Extract the (X, Y) coordinate from the center of the cell holding the provided text.  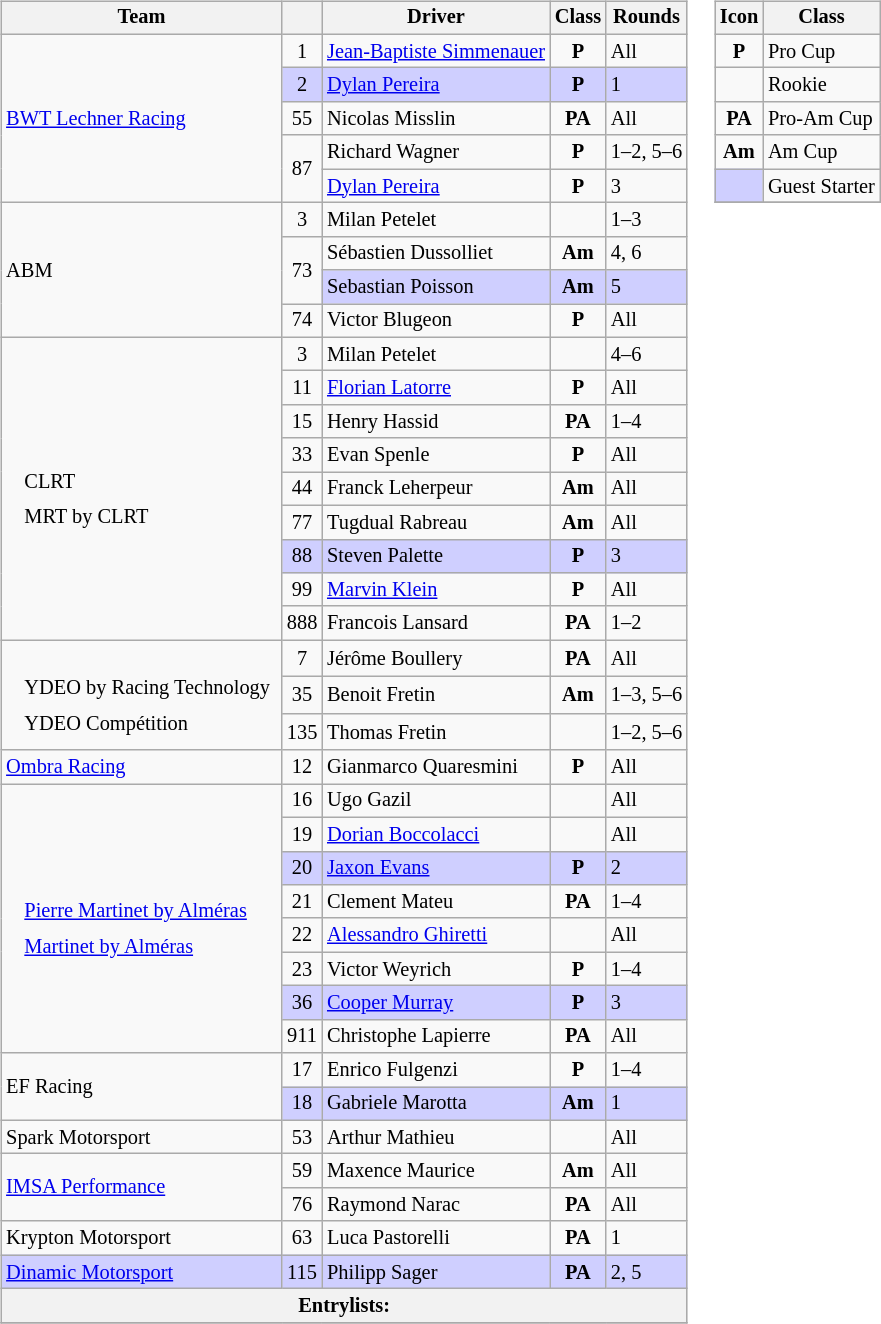
YDEO by Racing Technology (147, 688)
5 (646, 287)
7 (302, 658)
CLRT MRT by CLRT (142, 488)
ABM (142, 270)
Sebastian Poisson (436, 287)
22 (302, 935)
EF Racing (142, 1086)
59 (302, 1171)
Clement Mateu (436, 902)
Marvin Klein (436, 590)
Jean-Baptiste Simmenauer (436, 51)
Christophe Lapierre (436, 1036)
19 (302, 834)
Maxence Maurice (436, 1171)
99 (302, 590)
21 (302, 902)
Thomas Fretin (436, 732)
73 (302, 270)
2, 5 (646, 1272)
Philipp Sager (436, 1272)
Alessandro Ghiretti (436, 935)
Dorian Boccolacci (436, 834)
15 (302, 422)
36 (302, 1003)
Icon (739, 18)
55 (302, 119)
Rounds (646, 18)
Pro-Am Cup (822, 119)
Raymond Narac (436, 1205)
Nicolas Misslin (436, 119)
4, 6 (646, 253)
Francois Lansard (436, 623)
Evan Spenle (436, 455)
Victor Blugeon (436, 321)
12 (302, 767)
Benoit Fretin (436, 696)
Florian Latorre (436, 388)
77 (302, 522)
18 (302, 1104)
Driver (436, 18)
IMSA Performance (142, 1188)
53 (302, 1137)
Jérôme Boullery (436, 658)
Am Cup (822, 152)
63 (302, 1238)
YDEO by Racing Technology YDEO Compétition (142, 695)
Gabriele Marotta (436, 1104)
135 (302, 732)
74 (302, 321)
Ugo Gazil (436, 801)
16 (302, 801)
Pierre Martinet by Alméras Martinet by Alméras (142, 918)
Krypton Motorsport (142, 1238)
Rookie (822, 85)
115 (302, 1272)
Enrico Fulgenzi (436, 1070)
YDEO Compétition (147, 723)
87 (302, 168)
911 (302, 1036)
Richard Wagner (436, 152)
MRT by CLRT (86, 517)
Cooper Murray (436, 1003)
4–6 (646, 354)
Dinamic Motorsport (142, 1272)
Tugdual Rabreau (436, 522)
Martinet by Alméras (136, 946)
Pro Cup (822, 51)
Entrylists: (344, 1306)
Steven Palette (436, 556)
Gianmarco Quaresmini (436, 767)
20 (302, 868)
76 (302, 1205)
88 (302, 556)
17 (302, 1070)
Guest Starter (822, 186)
1–3 (646, 220)
Franck Leherpeur (436, 489)
CLRT (86, 482)
BWT Lechner Racing (142, 118)
23 (302, 969)
Jaxon Evans (436, 868)
Henry Hassid (436, 422)
33 (302, 455)
44 (302, 489)
Arthur Mathieu (436, 1137)
1–2 (646, 623)
35 (302, 696)
Ombra Racing (142, 767)
Victor Weyrich (436, 969)
Spark Motorsport (142, 1137)
Pierre Martinet by Alméras (136, 911)
Luca Pastorelli (436, 1238)
1–3, 5–6 (646, 696)
11 (302, 388)
Team (142, 18)
888 (302, 623)
Sébastien Dussolliet (436, 253)
